Capture the cell that displays the provided text and extract its (x, y) central coordinate. 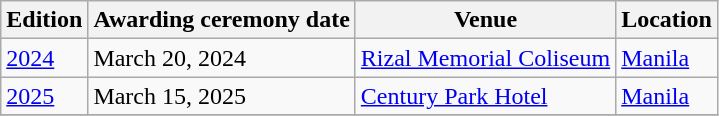
Location (667, 20)
2025 (44, 96)
Century Park Hotel (485, 96)
March 15, 2025 (222, 96)
Awarding ceremony date (222, 20)
March 20, 2024 (222, 58)
Venue (485, 20)
2024 (44, 58)
Rizal Memorial Coliseum (485, 58)
Edition (44, 20)
